For the text-containing cell, return its midpoint in (X, Y) coordinate format. 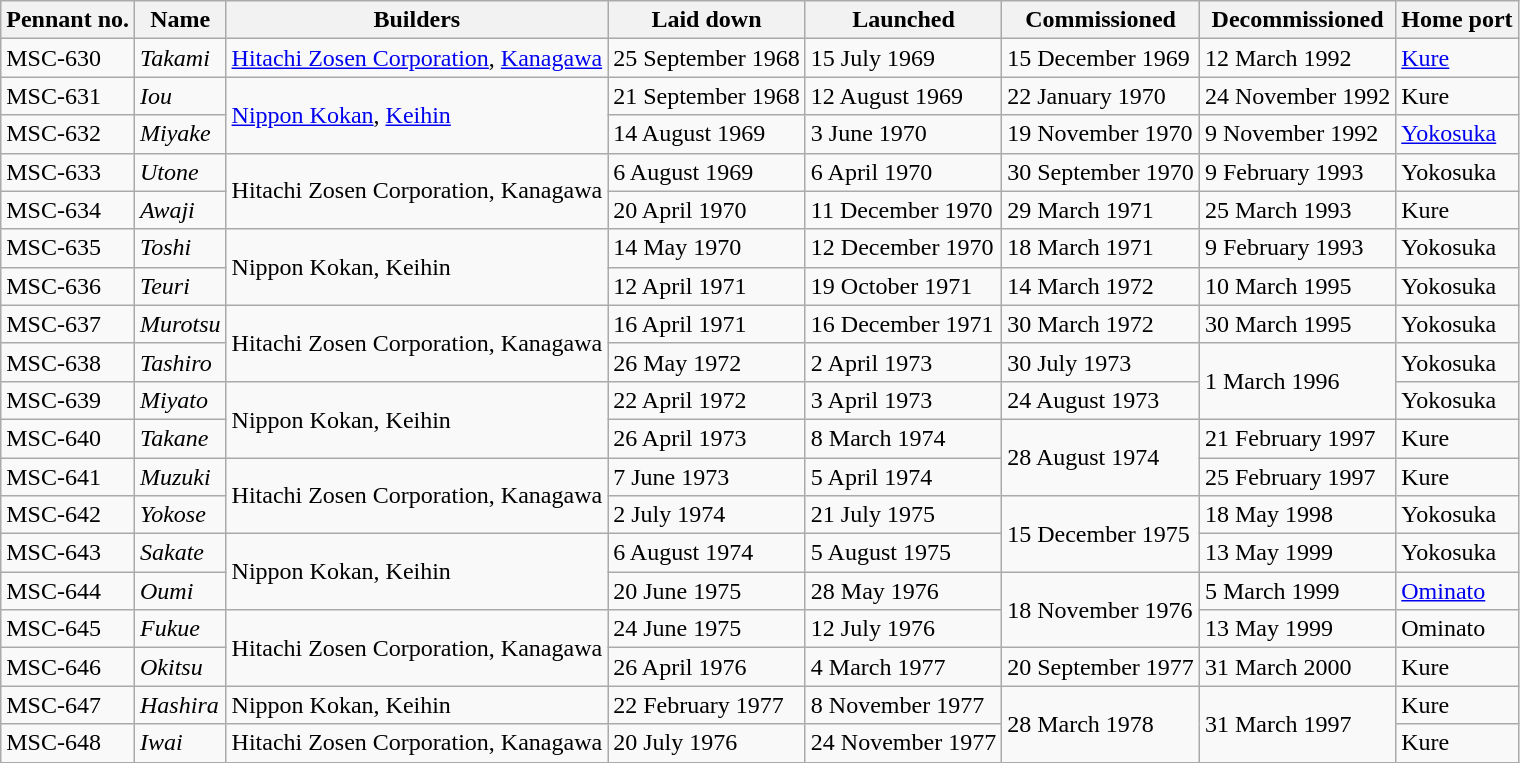
20 April 1970 (707, 210)
MSC-642 (68, 515)
MSC-638 (68, 362)
MSC-630 (68, 58)
Oumi (181, 591)
Launched (903, 20)
5 March 1999 (1297, 591)
Takami (181, 58)
MSC-647 (68, 705)
MSC-639 (68, 400)
29 March 1971 (1101, 210)
3 June 1970 (903, 134)
MSC-645 (68, 629)
12 March 1992 (1297, 58)
21 July 1975 (903, 515)
3 April 1973 (903, 400)
Toshi (181, 248)
14 May 1970 (707, 248)
Sakate (181, 553)
12 December 1970 (903, 248)
24 August 1973 (1101, 400)
30 March 1995 (1297, 324)
Commissioned (1101, 20)
24 November 1992 (1297, 96)
Murotsu (181, 324)
MSC-637 (68, 324)
MSC-633 (68, 172)
30 March 1972 (1101, 324)
21 September 1968 (707, 96)
14 August 1969 (707, 134)
MSC-643 (68, 553)
MSC-632 (68, 134)
MSC-636 (68, 286)
MSC-646 (68, 667)
Laid down (707, 20)
MSC-635 (68, 248)
6 August 1969 (707, 172)
9 November 1992 (1297, 134)
20 July 1976 (707, 743)
1 March 1996 (1297, 381)
Muzuki (181, 477)
6 August 1974 (707, 553)
Teuri (181, 286)
11 December 1970 (903, 210)
28 August 1974 (1101, 457)
16 December 1971 (903, 324)
28 May 1976 (903, 591)
6 April 1970 (903, 172)
25 March 1993 (1297, 210)
22 April 1972 (707, 400)
28 March 1978 (1101, 724)
20 September 1977 (1101, 667)
16 April 1971 (707, 324)
20 June 1975 (707, 591)
8 November 1977 (903, 705)
15 July 1969 (903, 58)
14 March 1972 (1101, 286)
Name (181, 20)
4 March 1977 (903, 667)
7 June 1973 (707, 477)
15 December 1975 (1101, 534)
5 August 1975 (903, 553)
31 March 2000 (1297, 667)
15 December 1969 (1101, 58)
Miyake (181, 134)
Pennant no. (68, 20)
21 February 1997 (1297, 438)
25 September 1968 (707, 58)
Home port (1457, 20)
Utone (181, 172)
24 November 1977 (903, 743)
12 April 1971 (707, 286)
Tashiro (181, 362)
30 July 1973 (1101, 362)
26 April 1976 (707, 667)
19 November 1970 (1101, 134)
22 February 1977 (707, 705)
30 September 1970 (1101, 172)
Miyato (181, 400)
31 March 1997 (1297, 724)
Decommissioned (1297, 20)
Awaji (181, 210)
MSC-640 (68, 438)
22 January 1970 (1101, 96)
Hashira (181, 705)
12 July 1976 (903, 629)
2 April 1973 (903, 362)
24 June 1975 (707, 629)
MSC-641 (68, 477)
Iwai (181, 743)
Yokose (181, 515)
8 March 1974 (903, 438)
2 July 1974 (707, 515)
10 March 1995 (1297, 286)
Okitsu (181, 667)
19 October 1971 (903, 286)
18 May 1998 (1297, 515)
Takane (181, 438)
MSC-644 (68, 591)
Builders (417, 20)
12 August 1969 (903, 96)
26 April 1973 (707, 438)
MSC-634 (68, 210)
Iou (181, 96)
18 March 1971 (1101, 248)
Fukue (181, 629)
18 November 1976 (1101, 610)
25 February 1997 (1297, 477)
MSC-631 (68, 96)
MSC-648 (68, 743)
5 April 1974 (903, 477)
26 May 1972 (707, 362)
